Find where the given text appears and provide that cell's center as (x, y) coordinate. 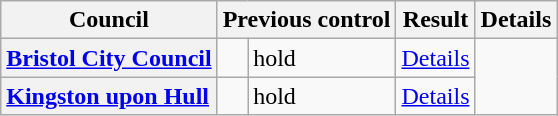
Kingston upon Hull (109, 96)
Bristol City Council (109, 58)
Previous control (306, 20)
Result (436, 20)
Council (109, 20)
